Capture the cell that displays the provided text and extract its [X, Y] central coordinate. 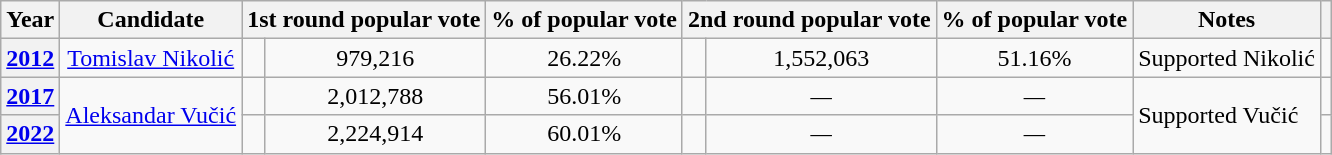
2,224,914 [374, 134]
Aleksandar Vučić [151, 115]
1st round popular vote [364, 20]
2,012,788 [374, 96]
Tomislav Nikolić [151, 58]
Supported Vučić [1227, 115]
60.01% [584, 134]
Notes [1227, 20]
26.22% [584, 58]
979,216 [374, 58]
51.16% [1034, 58]
56.01% [584, 96]
Year [30, 20]
Candidate [151, 20]
2nd round popular vote [809, 20]
1,552,063 [821, 58]
2012 [30, 58]
2022 [30, 134]
Supported Nikolić [1227, 58]
2017 [30, 96]
